Return [x, y] of the center of cell containing provided text 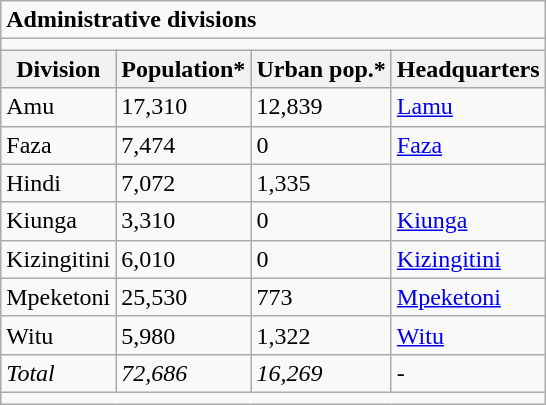
Population* [184, 69]
Urban pop.* [321, 69]
12,839 [321, 107]
Administrative divisions [273, 20]
72,686 [184, 373]
- [468, 373]
1,322 [321, 335]
1,335 [321, 183]
Amu [58, 107]
Total [58, 373]
Lamu [468, 107]
5,980 [184, 335]
17,310 [184, 107]
Division [58, 69]
3,310 [184, 221]
Hindi [58, 183]
25,530 [184, 297]
7,072 [184, 183]
6,010 [184, 259]
773 [321, 297]
16,269 [321, 373]
Headquarters [468, 69]
7,474 [184, 145]
